For the text-containing cell, return its midpoint in (x, y) coordinate format. 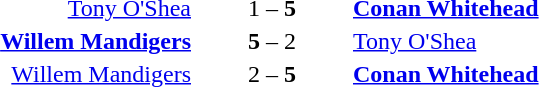
5 – 2 (272, 41)
